For the text-containing cell, return its midpoint in (X, Y) coordinate format. 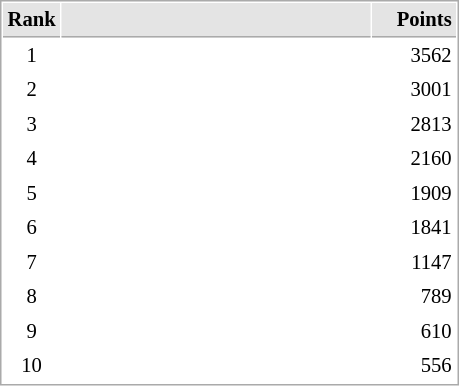
3562 (414, 56)
6 (32, 228)
610 (414, 332)
8 (32, 296)
1147 (414, 262)
2 (32, 90)
9 (32, 332)
789 (414, 296)
1909 (414, 194)
4 (32, 158)
2813 (414, 124)
5 (32, 194)
1 (32, 56)
10 (32, 366)
3001 (414, 90)
1841 (414, 228)
7 (32, 262)
556 (414, 366)
Rank (32, 20)
Points (414, 20)
3 (32, 124)
2160 (414, 158)
